For the text-containing cell, return its midpoint in (x, y) coordinate format. 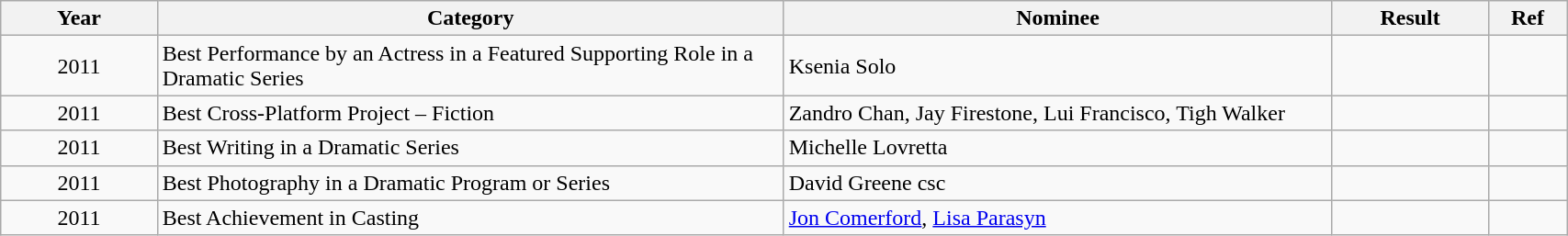
Best Performance by an Actress in a Featured Supporting Role in a Dramatic Series (470, 66)
Michelle Lovretta (1058, 148)
Ref (1527, 18)
Year (79, 18)
Best Achievement in Casting (470, 218)
Result (1410, 18)
Best Cross-Platform Project – Fiction (470, 113)
David Greene csc (1058, 183)
Jon Comerford, Lisa Parasyn (1058, 218)
Ksenia Solo (1058, 66)
Zandro Chan, Jay Firestone, Lui Francisco, Tigh Walker (1058, 113)
Category (470, 18)
Best Writing in a Dramatic Series (470, 148)
Best Photography in a Dramatic Program or Series (470, 183)
Nominee (1058, 18)
